Return (X, Y) of the center of cell containing provided text 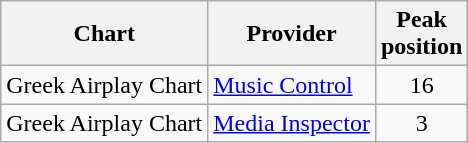
Chart (104, 34)
3 (421, 123)
Provider (292, 34)
16 (421, 85)
Media Inspector (292, 123)
Music Control (292, 85)
Peakposition (421, 34)
